Determine the [X, Y] coordinate at the center of the cell enclosing the given text.  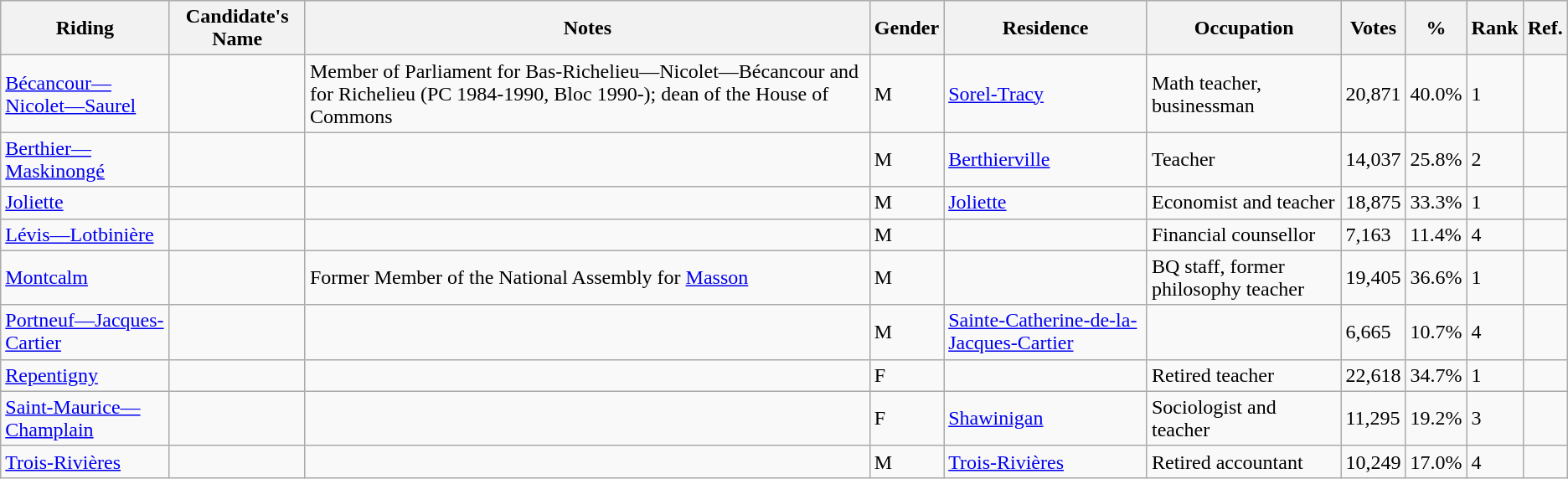
2 [1494, 159]
Teacher [1243, 159]
25.8% [1436, 159]
22,618 [1374, 375]
Retired accountant [1243, 461]
11,295 [1374, 419]
Berthier—Maskinongé [85, 159]
7,163 [1374, 234]
10.7% [1436, 332]
6,665 [1374, 332]
Occupation [1243, 28]
BQ staff, former philosophy teacher [1243, 278]
Portneuf—Jacques-Cartier [85, 332]
Gender [906, 28]
Financial counsellor [1243, 234]
Bécancour—Nicolet—Saurel [85, 94]
14,037 [1374, 159]
Riding [85, 28]
Rank [1494, 28]
Sociologist and teacher [1243, 419]
Former Member of the National Assembly for Masson [587, 278]
11.4% [1436, 234]
Montcalm [85, 278]
Residence [1045, 28]
18,875 [1374, 203]
Sorel-Tracy [1045, 94]
Votes [1374, 28]
36.6% [1436, 278]
19.2% [1436, 419]
Notes [587, 28]
Repentigny [85, 375]
40.0% [1436, 94]
% [1436, 28]
17.0% [1436, 461]
3 [1494, 419]
Member of Parliament for Bas-Richelieu—Nicolet—Bécancour and for Richelieu (PC 1984-1990, Bloc 1990-); dean of the House of Commons [587, 94]
34.7% [1436, 375]
Lévis—Lotbinière [85, 234]
Sainte-Catherine-de-la-Jacques-Cartier [1045, 332]
19,405 [1374, 278]
Candidate's Name [238, 28]
Berthierville [1045, 159]
10,249 [1374, 461]
Economist and teacher [1243, 203]
20,871 [1374, 94]
Retired teacher [1243, 375]
Shawinigan [1045, 419]
Saint-Maurice—Champlain [85, 419]
Ref. [1545, 28]
Math teacher, businessman [1243, 94]
33.3% [1436, 203]
